Identify which cell holds the provided text, then report its (x, y) central coordinate. 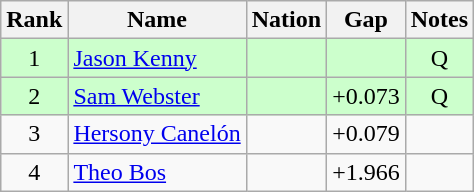
Hersony Canelón (157, 134)
Nation (286, 20)
1 (34, 58)
+1.966 (366, 172)
Theo Bos (157, 172)
+0.073 (366, 96)
Sam Webster (157, 96)
Notes (439, 20)
+0.079 (366, 134)
Rank (34, 20)
Jason Kenny (157, 58)
3 (34, 134)
2 (34, 96)
Name (157, 20)
Gap (366, 20)
4 (34, 172)
